Output the (x, y) coordinate of the center of the cell containing the given text.  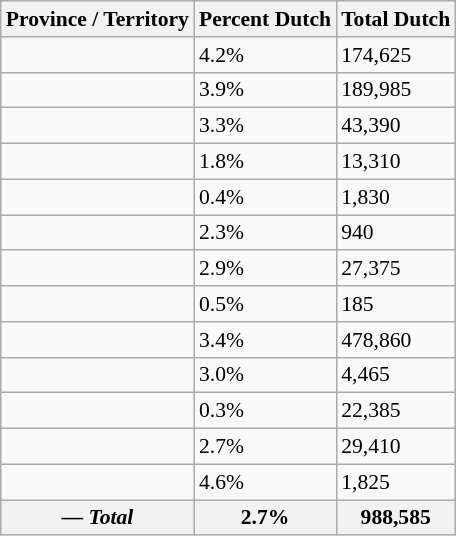
22,385 (396, 411)
3.4% (265, 340)
1,830 (396, 197)
— Total (98, 518)
27,375 (396, 269)
Total Dutch (396, 19)
189,985 (396, 90)
0.5% (265, 304)
2.9% (265, 269)
988,585 (396, 518)
185 (396, 304)
174,625 (396, 55)
0.3% (265, 411)
3.0% (265, 375)
478,860 (396, 340)
13,310 (396, 162)
2.3% (265, 233)
4.6% (265, 482)
4.2% (265, 55)
1.8% (265, 162)
Province / Territory (98, 19)
0.4% (265, 197)
940 (396, 233)
3.3% (265, 126)
43,390 (396, 126)
1,825 (396, 482)
29,410 (396, 447)
4,465 (396, 375)
Percent Dutch (265, 19)
3.9% (265, 90)
